Find where the given text appears and provide that cell's center as (x, y) coordinate. 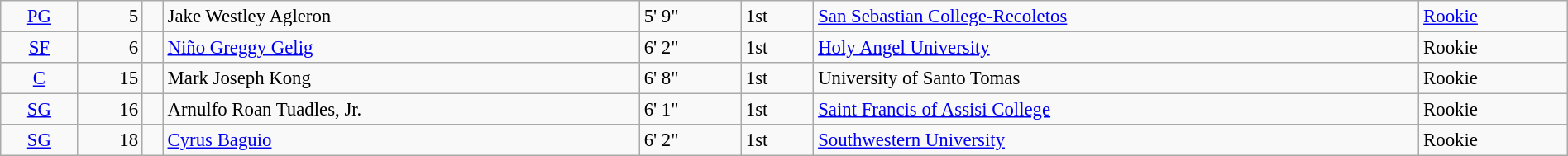
Holy Angel University (1116, 48)
6' 8" (690, 78)
Niño Greggy Gelig (401, 48)
6' 1" (690, 110)
16 (110, 110)
15 (110, 78)
Southwestern University (1116, 140)
6 (110, 48)
SF (40, 48)
C (40, 78)
18 (110, 140)
Cyrus Baguio (401, 140)
Jake Westley Agleron (401, 17)
5 (110, 17)
PG (40, 17)
5' 9" (690, 17)
San Sebastian College-Recoletos (1116, 17)
Mark Joseph Kong (401, 78)
Arnulfo Roan Tuadles, Jr. (401, 110)
University of Santo Tomas (1116, 78)
Saint Francis of Assisi College (1116, 110)
